Provide the (X, Y) coordinate of the cell's center where the given text is located.  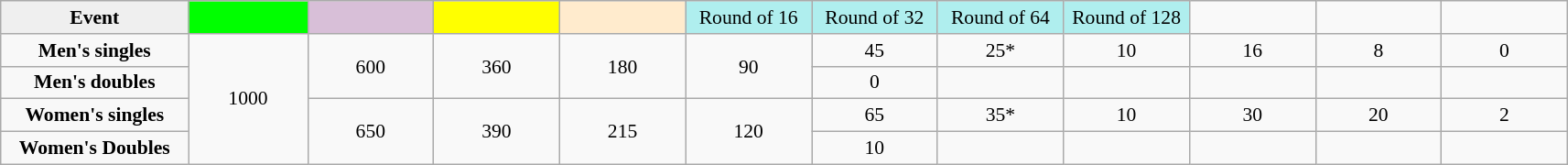
Round of 16 (749, 17)
25* (1000, 50)
65 (874, 115)
1000 (248, 99)
Round of 128 (1127, 17)
215 (622, 132)
20 (1379, 115)
Women's Doubles (95, 148)
8 (1379, 50)
16 (1252, 50)
Men's singles (95, 50)
180 (622, 66)
90 (749, 66)
Round of 32 (874, 17)
390 (497, 132)
30 (1252, 115)
Event (95, 17)
45 (874, 50)
Men's doubles (95, 82)
Women's singles (95, 115)
Round of 64 (1000, 17)
600 (371, 66)
650 (371, 132)
2 (1505, 115)
35* (1000, 115)
120 (749, 132)
360 (497, 66)
